Return [x, y] of the center of cell containing provided text 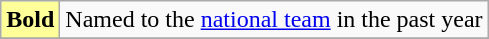
Named to the national team in the past year [274, 20]
Bold [30, 20]
